Determine the (X, Y) coordinate at the center of the cell enclosing the given text.  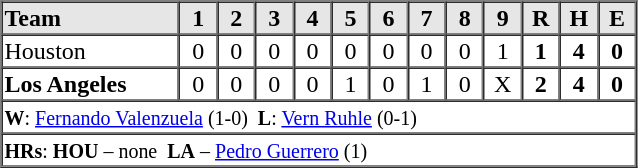
HRs: HOU – none LA – Pedro Guerrero (1) (319, 150)
3 (274, 18)
5 (350, 18)
Houston (91, 50)
H (579, 18)
Team (91, 18)
6 (388, 18)
7 (427, 18)
E (617, 18)
R (541, 18)
9 (503, 18)
Los Angeles (91, 84)
W: Fernando Valenzuela (1-0) L: Vern Ruhle (0-1) (319, 116)
X (503, 84)
8 (465, 18)
